Return the (x, y) coordinate for the center point of the cell that contains the specified text.  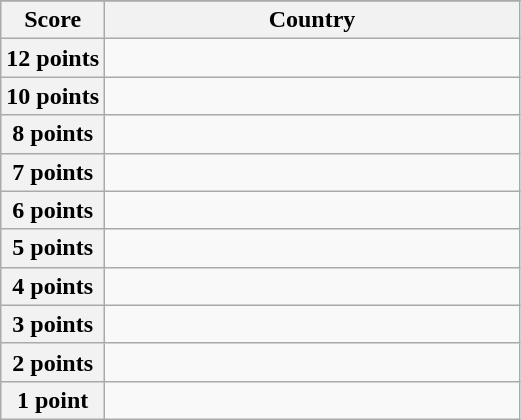
5 points (53, 248)
4 points (53, 286)
8 points (53, 134)
12 points (53, 58)
3 points (53, 324)
Country (312, 20)
7 points (53, 172)
6 points (53, 210)
2 points (53, 362)
Score (53, 20)
10 points (53, 96)
1 point (53, 400)
